Identify which cell holds the provided text, then report its (x, y) central coordinate. 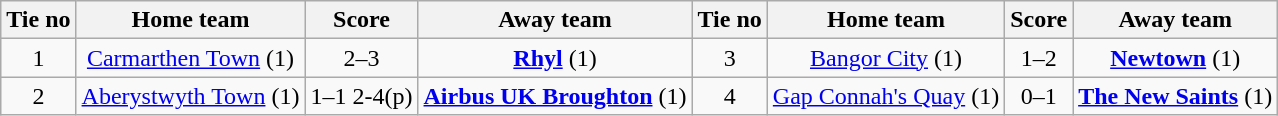
0–1 (1039, 96)
Newtown (1) (1176, 58)
1–1 2-4(p) (362, 96)
1–2 (1039, 58)
3 (730, 58)
Carmarthen Town (1) (190, 58)
2 (38, 96)
Aberystwyth Town (1) (190, 96)
Airbus UK Broughton (1) (555, 96)
4 (730, 96)
Bangor City (1) (886, 58)
The New Saints (1) (1176, 96)
2–3 (362, 58)
Gap Connah's Quay (1) (886, 96)
1 (38, 58)
Rhyl (1) (555, 58)
